Output the (X, Y) coordinate of the center of the cell containing the given text.  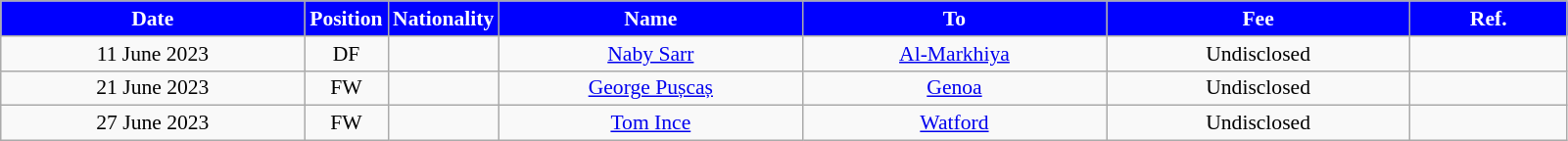
11 June 2023 (153, 54)
Date (153, 19)
Ref. (1489, 19)
Naby Sarr (650, 54)
DF (347, 54)
Al-Markhiya (954, 54)
George Pușcaș (650, 88)
To (954, 19)
27 June 2023 (153, 123)
Tom Ince (650, 123)
Watford (954, 123)
Genoa (954, 88)
Fee (1259, 19)
Name (650, 19)
Nationality (443, 19)
21 June 2023 (153, 88)
Position (347, 19)
